Scan for the cell matching the given text and deliver its (x, y) coordinate at center. 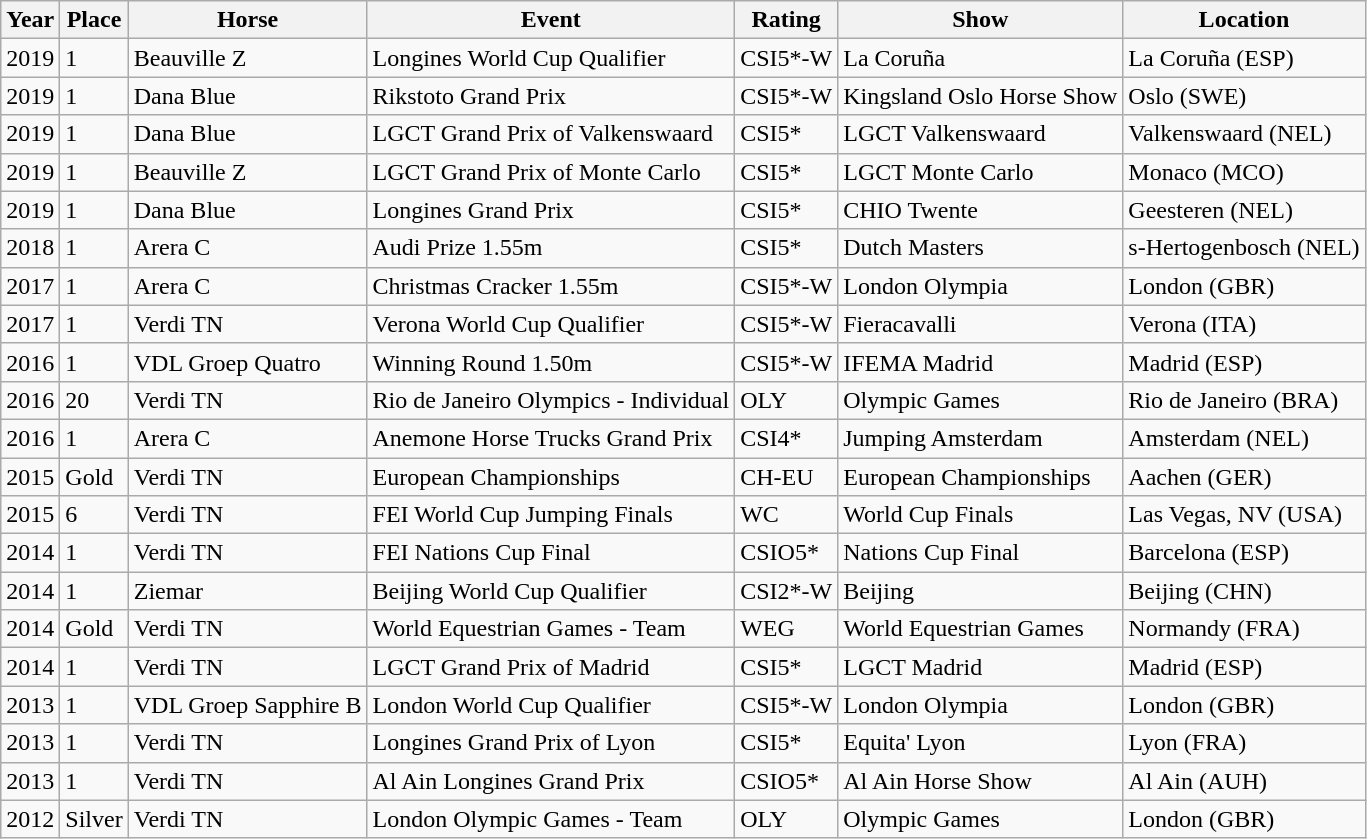
Place (94, 20)
20 (94, 400)
CSI4* (786, 438)
Fieracavalli (980, 324)
WC (786, 515)
La Coruña (980, 58)
Al Ain Horse Show (980, 781)
VDL Groep Quatro (248, 362)
CSI2*-W (786, 591)
Valkenswaard (NEL) (1244, 134)
Las Vegas, NV (USA) (1244, 515)
LGCT Madrid (980, 667)
Rio de Janeiro Olympics - Individual (551, 400)
Horse (248, 20)
IFEMA Madrid (980, 362)
Event (551, 20)
2018 (30, 248)
Christmas Cracker 1.55m (551, 286)
Al Ain Longines Grand Prix (551, 781)
6 (94, 515)
London World Cup Qualifier (551, 705)
LGCT Grand Prix of Madrid (551, 667)
Normandy (FRA) (1244, 629)
Beijing World Cup Qualifier (551, 591)
Beijing (980, 591)
s-Hertogenbosch (NEL) (1244, 248)
Verona (ITA) (1244, 324)
World Equestrian Games - Team (551, 629)
Dutch Masters (980, 248)
Aachen (GER) (1244, 477)
Location (1244, 20)
Jumping Amsterdam (980, 438)
WEG (786, 629)
London Olympic Games - Team (551, 819)
Amsterdam (NEL) (1244, 438)
LGCT Monte Carlo (980, 172)
Beijing (CHN) (1244, 591)
Anemone Horse Trucks Grand Prix (551, 438)
FEI Nations Cup Final (551, 553)
2012 (30, 819)
Silver (94, 819)
Winning Round 1.50m (551, 362)
Rio de Janeiro (BRA) (1244, 400)
VDL Groep Sapphire B (248, 705)
Rikstoto Grand Prix (551, 96)
Longines Grand Prix of Lyon (551, 743)
Lyon (FRA) (1244, 743)
Longines World Cup Qualifier (551, 58)
Oslo (SWE) (1244, 96)
Ziemar (248, 591)
Barcelona (ESP) (1244, 553)
World Equestrian Games (980, 629)
World Cup Finals (980, 515)
LGCT Grand Prix of Valkenswaard (551, 134)
Verona World Cup Qualifier (551, 324)
LGCT Valkenswaard (980, 134)
Nations Cup Final (980, 553)
Geesteren (NEL) (1244, 210)
Show (980, 20)
Monaco (MCO) (1244, 172)
Equita' Lyon (980, 743)
LGCT Grand Prix of Monte Carlo (551, 172)
FEI World Cup Jumping Finals (551, 515)
Longines Grand Prix (551, 210)
La Coruña (ESP) (1244, 58)
CHIO Twente (980, 210)
Rating (786, 20)
Audi Prize 1.55m (551, 248)
Kingsland Oslo Horse Show (980, 96)
Al Ain (AUH) (1244, 781)
Year (30, 20)
CH-EU (786, 477)
